Output the [X, Y] coordinate of the center of the cell containing the given text.  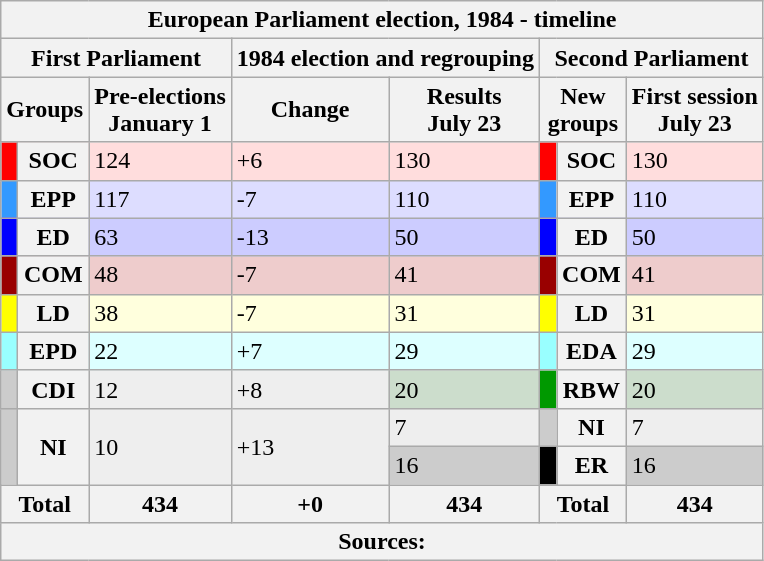
ER [592, 465]
European Parliament election, 1984 - timeline [382, 20]
-13 [310, 237]
12 [160, 389]
Groups [45, 110]
Newgroups [584, 110]
RBW [592, 389]
EDA [592, 351]
117 [160, 199]
Change [310, 110]
+8 [310, 389]
1984 election and regrouping [385, 58]
+0 [310, 503]
CDI [54, 389]
+7 [310, 351]
Pre-electionsJanuary 1 [160, 110]
38 [160, 313]
+13 [310, 446]
10 [160, 446]
+6 [310, 161]
Second Parliament [652, 58]
124 [160, 161]
First sessionJuly 23 [694, 110]
Sources: [382, 542]
First Parliament [116, 58]
63 [160, 237]
22 [160, 351]
48 [160, 275]
EPD [54, 351]
ResultsJuly 23 [464, 110]
